Find where the given text appears and provide that cell's center as [X, Y] coordinate. 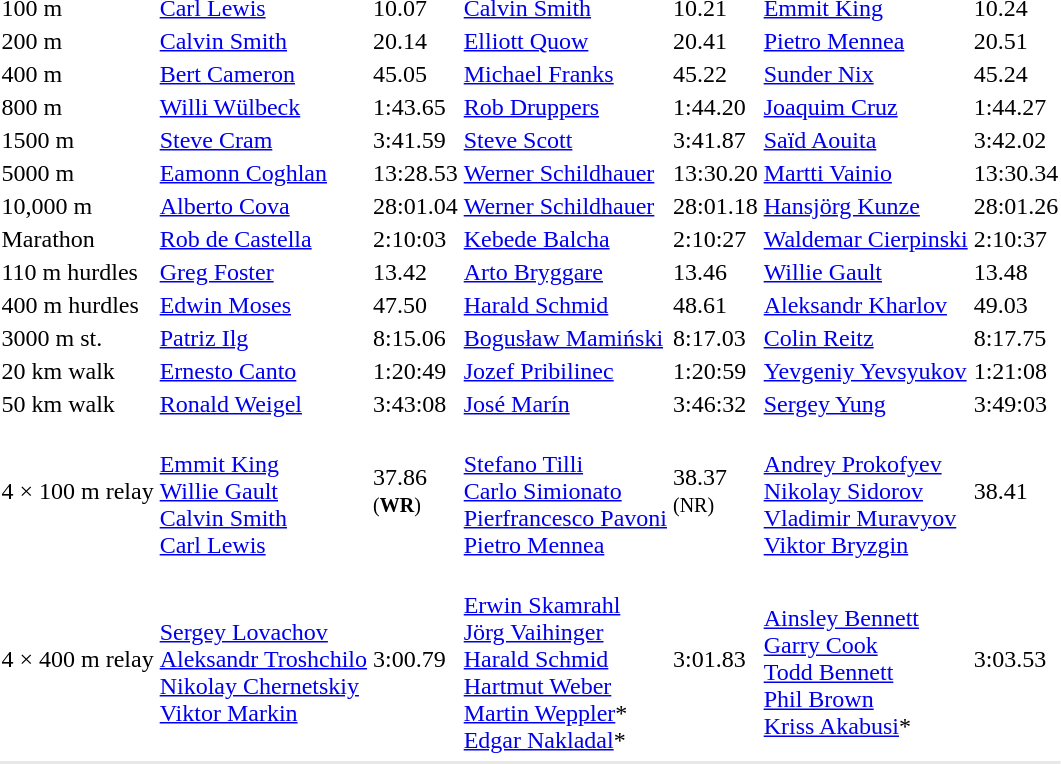
Willi Wülbeck [263, 107]
Steve Cram [263, 140]
Martti Vainio [866, 173]
50 km walk [78, 404]
20.51 [1016, 41]
20.14 [416, 41]
Willie Gault [866, 272]
1500 m [78, 140]
Erwin SkamrahlJörg VaihingerHarald SchmidHartmut Weber Martin Weppler*Edgar Nakladal* [565, 659]
8:15.06 [416, 338]
13.42 [416, 272]
1:20:49 [416, 371]
Kebede Balcha [565, 239]
45.22 [715, 74]
Bert Cameron [263, 74]
Aleksandr Kharlov [866, 305]
José Marín [565, 404]
48.61 [715, 305]
38.37(NR) [715, 491]
Sergey Yung [866, 404]
3:01.83 [715, 659]
1:44.20 [715, 107]
Pietro Mennea [866, 41]
Ronald Weigel [263, 404]
3:46:32 [715, 404]
400 m hurdles [78, 305]
Sergey LovachovAleksandr TroshchiloNikolay ChernetskiyViktor Markin [263, 659]
2:10:27 [715, 239]
4 × 400 m relay [78, 659]
1:44.27 [1016, 107]
Calvin Smith [263, 41]
Ainsley BennettGarry CookTodd BennettPhil Brown Kriss Akabusi* [866, 659]
Andrey ProkofyevNikolay SidorovVladimir MuravyovViktor Bryzgin [866, 491]
4 × 100 m relay [78, 491]
Colin Reitz [866, 338]
3:43:08 [416, 404]
37.86(WR) [416, 491]
Stefano TilliCarlo SimionatoPierfrancesco PavoniPietro Mennea [565, 491]
Greg Foster [263, 272]
Eamonn Coghlan [263, 173]
3:42.02 [1016, 140]
3:03.53 [1016, 659]
13.48 [1016, 272]
38.41 [1016, 491]
1:20:59 [715, 371]
13:30.20 [715, 173]
Yevgeniy Yevsyukov [866, 371]
28:01.18 [715, 206]
28:01.26 [1016, 206]
28:01.04 [416, 206]
5000 m [78, 173]
Elliott Quow [565, 41]
20.41 [715, 41]
Michael Franks [565, 74]
49.03 [1016, 305]
Hansjörg Kunze [866, 206]
Emmit KingWillie GaultCalvin SmithCarl Lewis [263, 491]
13:30.34 [1016, 173]
Rob de Castella [263, 239]
45.24 [1016, 74]
200 m [78, 41]
3:41.87 [715, 140]
2:10:37 [1016, 239]
1:21:08 [1016, 371]
110 m hurdles [78, 272]
Rob Druppers [565, 107]
Marathon [78, 239]
1:43.65 [416, 107]
Harald Schmid [565, 305]
3:49:03 [1016, 404]
Waldemar Cierpinski [866, 239]
10,000 m [78, 206]
47.50 [416, 305]
Alberto Cova [263, 206]
45.05 [416, 74]
800 m [78, 107]
8:17.75 [1016, 338]
Jozef Pribilinec [565, 371]
20 km walk [78, 371]
13:28.53 [416, 173]
Saïd Aouita [866, 140]
2:10:03 [416, 239]
Joaquim Cruz [866, 107]
400 m [78, 74]
Steve Scott [565, 140]
Edwin Moses [263, 305]
Ernesto Canto [263, 371]
Bogusław Mamiński [565, 338]
Sunder Nix [866, 74]
Arto Bryggare [565, 272]
8:17.03 [715, 338]
Patriz Ilg [263, 338]
13.46 [715, 272]
3:00.79 [416, 659]
3:41.59 [416, 140]
3000 m st. [78, 338]
